From the cell containing the given text, extract its center point as (X, Y) coordinate. 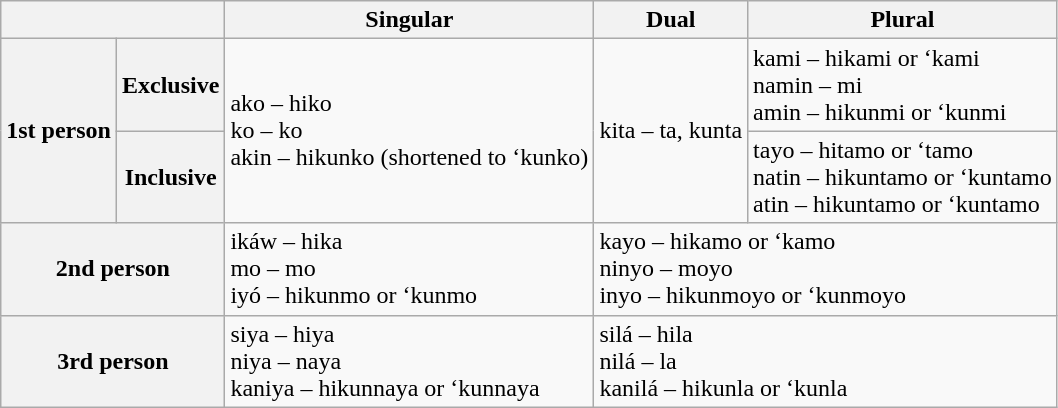
kita – ta, kunta (671, 131)
silá – hilanilá – lakanilá – hikunla or ‘kunla (826, 361)
ako – hikoko – koakin – hikunko (shortened to ‘kunko) (410, 131)
2nd person (113, 269)
kayo – hikamo or ‘kamoninyo – moyoinyo – hikunmoyo or ‘kunmoyo (826, 269)
tayo – hitamo or ‘tamonatin – hikuntamo or ‘kuntamoatin – hikuntamo or ‘kuntamo (903, 177)
siya – hiyaniya – nayakaniya – hikunnaya or ‘kunnaya (410, 361)
3rd person (113, 361)
Plural (903, 20)
Exclusive (170, 85)
Singular (410, 20)
Inclusive (170, 177)
kami – hikami or ‘kaminamin – miamin – hikunmi or ‘kunmi (903, 85)
ikáw – hikamo – moiyó – hikunmo or ‘kunmo (410, 269)
1st person (59, 131)
Dual (671, 20)
